Return (X, Y) of the center of cell containing provided text 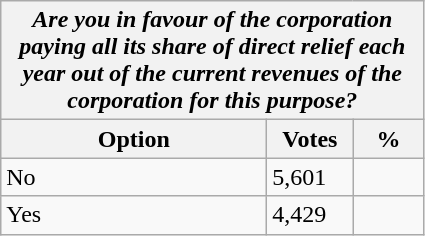
Votes (310, 139)
5,601 (310, 177)
Option (134, 139)
No (134, 177)
% (388, 139)
Are you in favour of the corporation paying all its share of direct relief each year out of the current revenues of the corporation for this purpose? (212, 60)
4,429 (310, 215)
Yes (134, 215)
